Locate the cell with the specified text and output its (x, y) center coordinate. 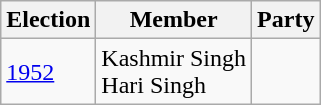
Kashmir Singh Hari Singh (174, 72)
1952 (48, 72)
Party (286, 20)
Member (174, 20)
Election (48, 20)
